Find where the given text appears and provide that cell's center as [X, Y] coordinate. 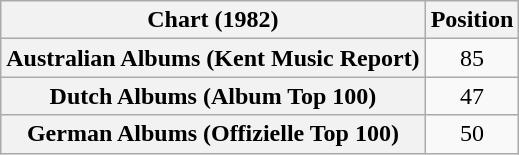
Chart (1982) [213, 20]
Australian Albums (Kent Music Report) [213, 58]
Position [472, 20]
47 [472, 96]
50 [472, 134]
German Albums (Offizielle Top 100) [213, 134]
Dutch Albums (Album Top 100) [213, 96]
85 [472, 58]
